Identify which cell holds the provided text, then report its [X, Y] central coordinate. 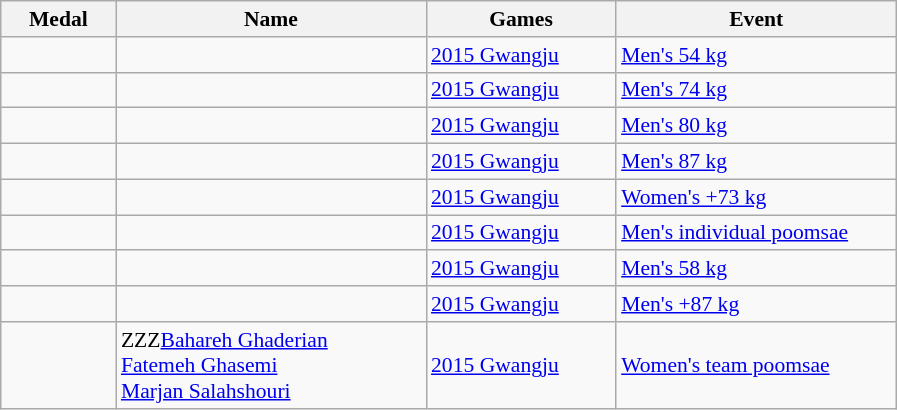
Men's 74 kg [756, 90]
Event [756, 19]
Medal [58, 19]
Men's 80 kg [756, 126]
Men's 54 kg [756, 55]
Name [271, 19]
Women's +73 kg [756, 197]
Men's +87 kg [756, 304]
ZZZBahareh GhaderianFatemeh GhasemiMarjan Salahshouri [271, 366]
Women's team poomsae [756, 366]
Men's 87 kg [756, 162]
Men's 58 kg [756, 269]
Men's individual poomsae [756, 233]
Games [521, 19]
